Provide the [X, Y] coordinate of the cell's center where the given text is located.  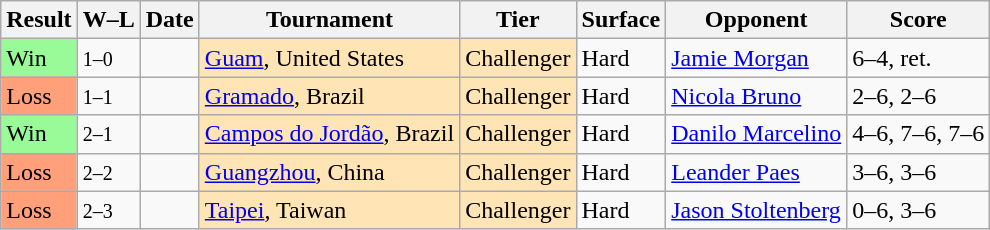
Guangzhou, China [329, 172]
2–1 [108, 134]
1–1 [108, 96]
Gramado, Brazil [329, 96]
W–L [108, 20]
Jason Stoltenberg [756, 210]
Guam, United States [329, 58]
Opponent [756, 20]
Date [170, 20]
0–6, 3–6 [918, 210]
2–2 [108, 172]
Taipei, Taiwan [329, 210]
Surface [621, 20]
3–6, 3–6 [918, 172]
Jamie Morgan [756, 58]
Danilo Marcelino [756, 134]
Campos do Jordão, Brazil [329, 134]
Score [918, 20]
6–4, ret. [918, 58]
1–0 [108, 58]
2–3 [108, 210]
Leander Paes [756, 172]
Result [39, 20]
4–6, 7–6, 7–6 [918, 134]
2–6, 2–6 [918, 96]
Nicola Bruno [756, 96]
Tier [518, 20]
Tournament [329, 20]
